Extract the [x, y] coordinate from the center of the cell holding the provided text.  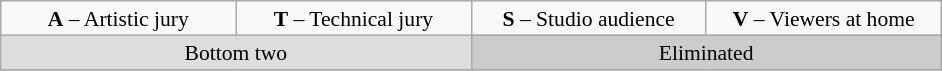
V – Viewers at home [824, 18]
Eliminated [706, 52]
T – Technical jury [354, 18]
A – Artistic jury [118, 18]
Bottom two [236, 52]
S – Studio audience [588, 18]
